Pinpoint the cell where the given text exists, returning its [x, y] midpoint coordinate. 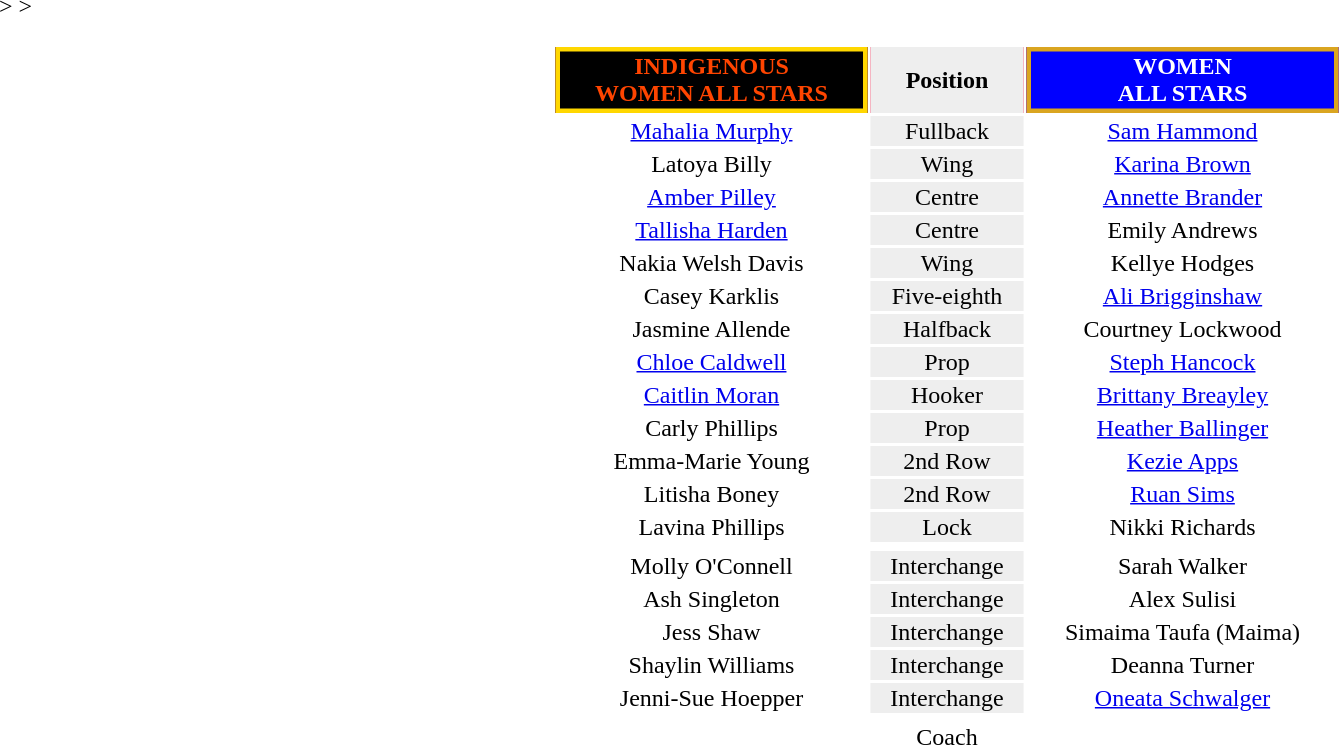
WOMENALL STARS [1182, 80]
Sam Hammond [1182, 131]
Halfback [946, 329]
Lavina Phillips [712, 527]
Carly Phillips [712, 428]
Litisha Boney [712, 494]
Mahalia Murphy [712, 131]
Caitlin Moran [712, 395]
Deanna Turner [1182, 665]
Molly O'Connell [712, 566]
Nakia Welsh Davis [712, 263]
Position [946, 80]
Karina Brown [1182, 164]
Nikki Richards [1182, 527]
Alex Sulisi [1182, 599]
Five-eighth [946, 296]
Steph Hancock [1182, 362]
Casey Karklis [712, 296]
Kellye Hodges [1182, 263]
Latoya Billy [712, 164]
Hooker [946, 395]
Sarah Walker [1182, 566]
Jenni-Sue Hoepper [712, 698]
Oneata Schwalger [1182, 698]
Jasmine Allende [712, 329]
Courtney Lockwood [1182, 329]
Ali Brigginshaw [1182, 296]
Fullback [946, 131]
Chloe Caldwell [712, 362]
Lock [946, 527]
Heather Ballinger [1182, 428]
Amber Pilley [712, 197]
Emily Andrews [1182, 230]
Emma-Marie Young [712, 461]
Tallisha Harden [712, 230]
INDIGENOUSWOMEN ALL STARS [712, 80]
Annette Brander [1182, 197]
Brittany Breayley [1182, 395]
Ruan Sims [1182, 494]
Jess Shaw [712, 632]
Simaima Taufa (Maima) [1182, 632]
Ash Singleton [712, 599]
Shaylin Williams [712, 665]
Kezie Apps [1182, 461]
